Identify which cell holds the provided text, then report its (x, y) central coordinate. 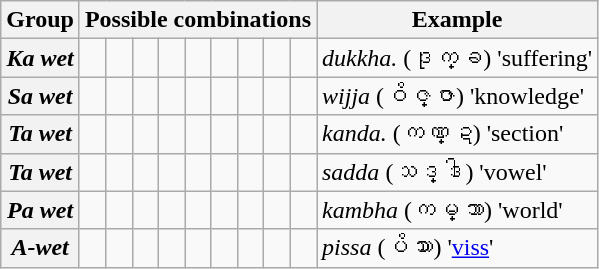
dukkha. (ဒုက္ခ) 'suffering' (456, 58)
Example (456, 20)
Group (40, 20)
Sa wet (40, 96)
wijja (ဝိဇ္ဇာ) 'knowledge' (456, 96)
Ka wet (40, 58)
pissa (ပိဿာ) 'viss' (456, 248)
Pa wet (40, 210)
A-wet (40, 248)
sadda (သဒ္ဒါ) 'vowel' (456, 172)
Possible combinations (198, 20)
kambha (ကမ္ဘာ) 'world' (456, 210)
kanda. (ကဏ္ဍ) 'section' (456, 134)
